Detect which cell encompasses the target text, then output its [X, Y] center coordinate. 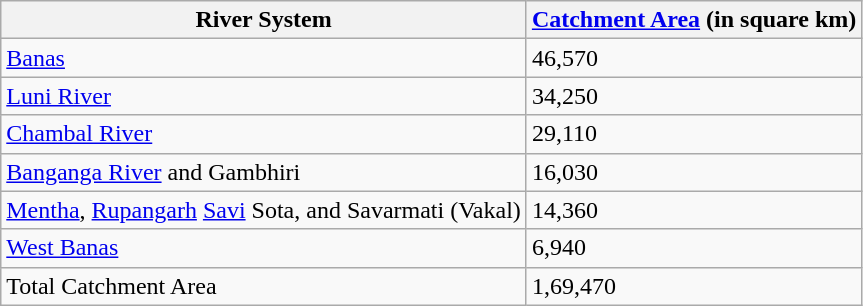
River System [264, 20]
1,69,470 [694, 286]
29,110 [694, 134]
16,030 [694, 172]
34,250 [694, 96]
Mentha, Rupangarh Savi Sota, and Savarmati (Vakal) [264, 210]
Total Catchment Area [264, 286]
West Banas [264, 248]
Banas [264, 58]
Catchment Area (in square km) [694, 20]
46,570 [694, 58]
Banganga River and Gambhiri [264, 172]
Luni River [264, 96]
14,360 [694, 210]
6,940 [694, 248]
Chambal River [264, 134]
